Search for the cell housing the specified text and yield its [x, y] center coordinate. 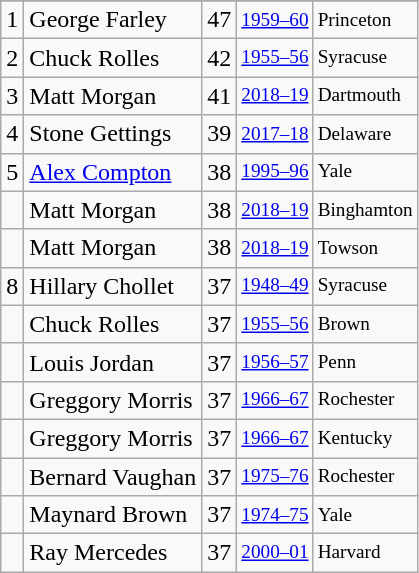
2 [12, 58]
1948–49 [275, 286]
1995–96 [275, 172]
39 [220, 134]
42 [220, 58]
1959–60 [275, 20]
1 [12, 20]
3 [12, 96]
2017–18 [275, 134]
Hillary Chollet [113, 286]
Ray Mercedes [113, 553]
Stone Gettings [113, 134]
Towson [365, 248]
Louis Jordan [113, 362]
1975–76 [275, 477]
Delaware [365, 134]
4 [12, 134]
5 [12, 172]
47 [220, 20]
8 [12, 286]
1974–75 [275, 515]
Harvard [365, 553]
Princeton [365, 20]
2000–01 [275, 553]
Dartmouth [365, 96]
Penn [365, 362]
1956–57 [275, 362]
Kentucky [365, 438]
41 [220, 96]
George Farley [113, 20]
Binghamton [365, 210]
Alex Compton [113, 172]
Bernard Vaughan [113, 477]
Maynard Brown [113, 515]
Brown [365, 324]
